Extract the (x, y) coordinate from the center of the cell holding the provided text.  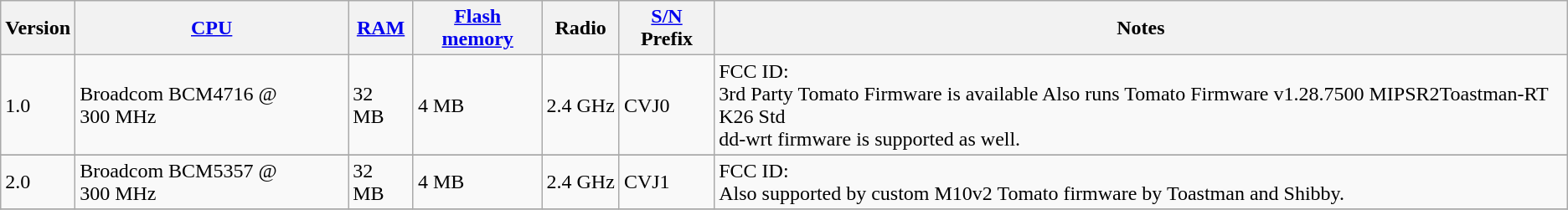
Flash memory (477, 28)
Broadcom BCM5357 @ 300 MHz (212, 182)
Notes (1141, 28)
CPU (212, 28)
Radio (580, 28)
CVJ1 (667, 182)
1.0 (39, 105)
Version (39, 28)
FCC ID: 3rd Party Tomato Firmware is available Also runs Tomato Firmware v1.28.7500 MIPSR2Toastman-RT K26 Stddd-wrt firmware is supported as well. (1141, 105)
RAM (381, 28)
Broadcom BCM4716 @ 300 MHz (212, 105)
S/N Prefix (667, 28)
2.0 (39, 182)
CVJ0 (667, 105)
FCC ID: Also supported by custom M10v2 Tomato firmware by Toastman and Shibby. (1141, 182)
